Pinpoint the cell where the given text exists, returning its [x, y] midpoint coordinate. 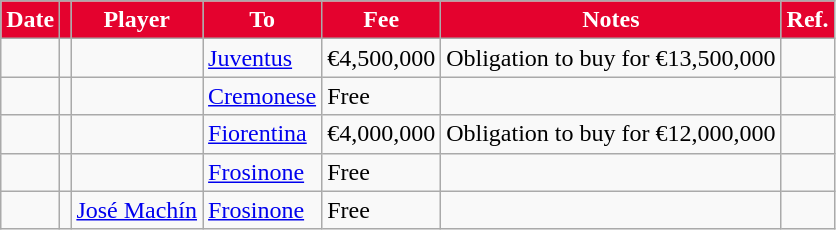
Obligation to buy for €12,000,000 [611, 134]
Player [137, 20]
José Machín [137, 210]
Date [30, 20]
Fee [382, 20]
Cremonese [262, 96]
Notes [611, 20]
€4,500,000 [382, 58]
Ref. [808, 20]
Fiorentina [262, 134]
Juventus [262, 58]
To [262, 20]
Obligation to buy for €13,500,000 [611, 58]
€4,000,000 [382, 134]
